For the text-containing cell, return its midpoint in (x, y) coordinate format. 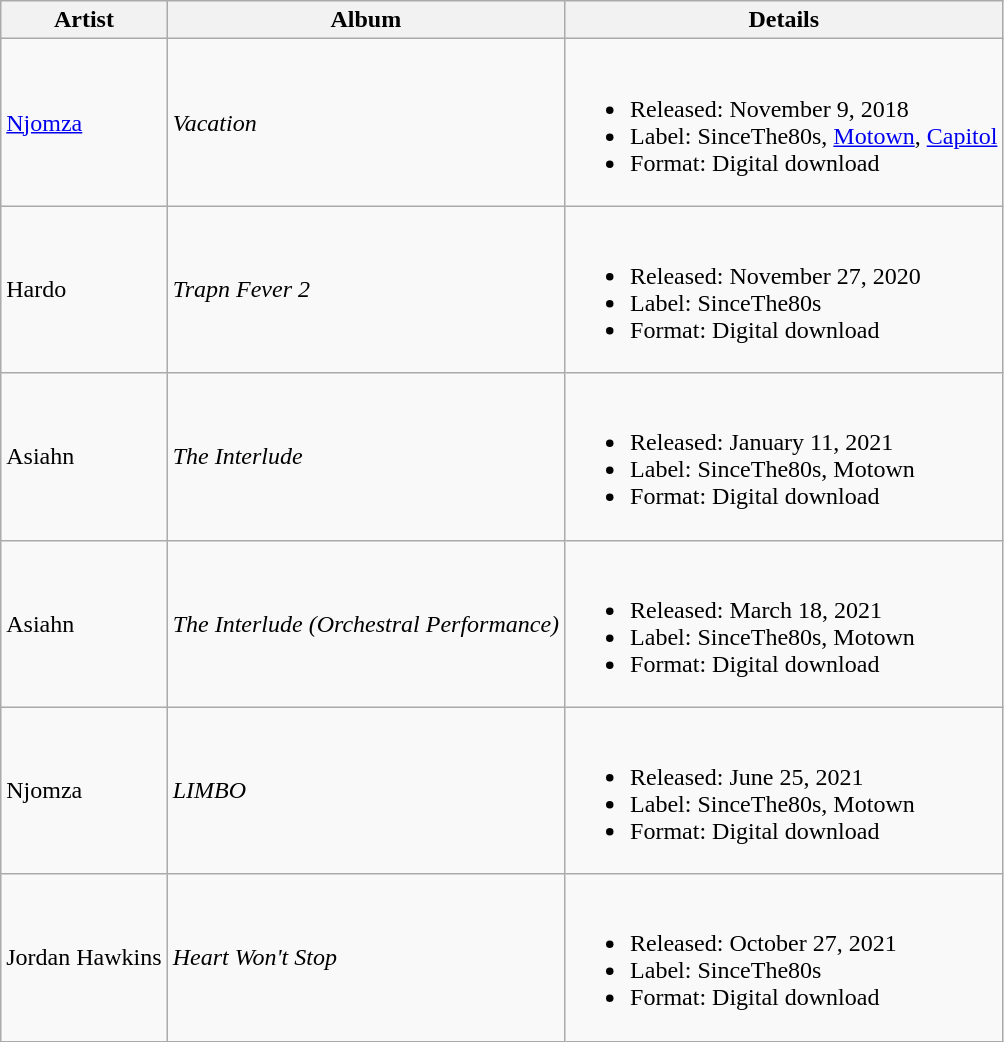
Artist (84, 20)
Released: November 27, 2020Label: SinceThe80sFormat: Digital download (784, 290)
Hardo (84, 290)
Vacation (366, 122)
Released: March 18, 2021Label: SinceThe80s, MotownFormat: Digital download (784, 624)
LIMBO (366, 790)
Album (366, 20)
Released: June 25, 2021Label: SinceThe80s, MotownFormat: Digital download (784, 790)
Trapn Fever 2 (366, 290)
Released: November 9, 2018Label: SinceThe80s, Motown, CapitolFormat: Digital download (784, 122)
The Interlude (366, 456)
Jordan Hawkins (84, 958)
The Interlude (Orchestral Performance) (366, 624)
Details (784, 20)
Heart Won't Stop (366, 958)
Released: October 27, 2021Label: SinceThe80sFormat: Digital download (784, 958)
Released: January 11, 2021Label: SinceThe80s, MotownFormat: Digital download (784, 456)
